Scan for the cell matching the given text and deliver its (x, y) coordinate at center. 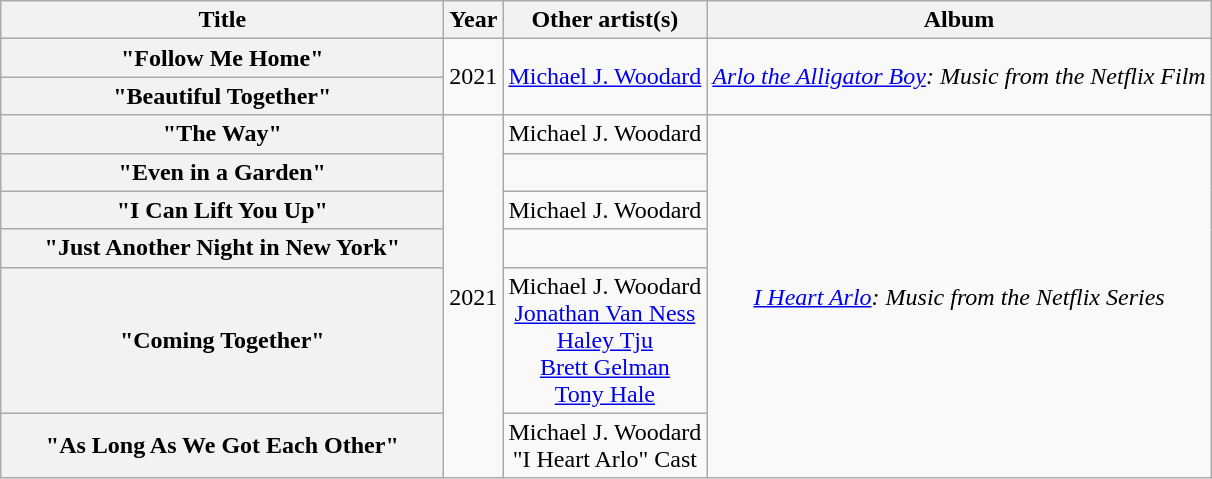
"Follow Me Home" (222, 58)
Arlo the Alligator Boy: Music from the Netflix Film (959, 77)
Year (474, 20)
Title (222, 20)
Michael J. WoodardJonathan Van NessHaley TjuBrett GelmanTony Hale (605, 340)
Michael J. Woodard"I Heart Arlo" Cast (605, 446)
"Just Another Night in New York" (222, 248)
Other artist(s) (605, 20)
Album (959, 20)
"Coming Together" (222, 340)
"Beautiful Together" (222, 96)
"I Can Lift You Up" (222, 210)
"Even in a Garden" (222, 172)
"The Way" (222, 134)
I Heart Arlo: Music from the Netflix Series (959, 296)
"As Long As We Got Each Other" (222, 446)
